Return the [x, y] coordinate for the center point of the cell that contains the specified text.  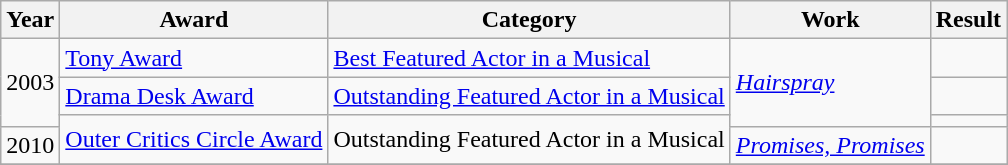
Hairspray [830, 82]
Year [30, 20]
Outer Critics Circle Award [194, 140]
2010 [30, 145]
2003 [30, 82]
Result [968, 20]
Work [830, 20]
Best Featured Actor in a Musical [529, 58]
Award [194, 20]
Category [529, 20]
Tony Award [194, 58]
Promises, Promises [830, 145]
Drama Desk Award [194, 96]
